Output the (X, Y) coordinate of the center of the cell containing the given text.  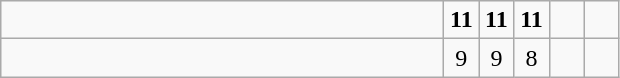
8 (532, 58)
